Search for the cell housing the specified text and yield its (X, Y) center coordinate. 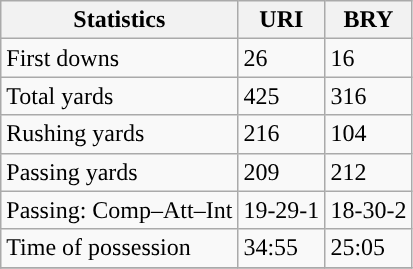
16 (368, 58)
Passing yards (120, 172)
18-30-2 (368, 210)
First downs (120, 58)
425 (282, 96)
Total yards (120, 96)
212 (368, 172)
25:05 (368, 248)
316 (368, 96)
Passing: Comp–Att–Int (120, 210)
19-29-1 (282, 210)
104 (368, 134)
BRY (368, 20)
URI (282, 20)
Rushing yards (120, 134)
34:55 (282, 248)
Time of possession (120, 248)
216 (282, 134)
209 (282, 172)
Statistics (120, 20)
26 (282, 58)
